Pinpoint the cell where the given text exists, returning its [x, y] midpoint coordinate. 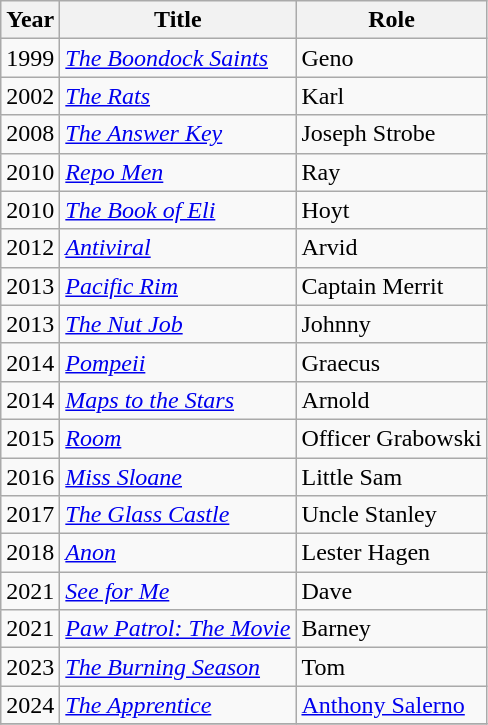
Year [30, 20]
1999 [30, 58]
Lester Hagen [392, 553]
The Book of Eli [178, 210]
2008 [30, 134]
Graecus [392, 362]
Dave [392, 591]
The Glass Castle [178, 515]
The Boondock Saints [178, 58]
Anthony Salerno [392, 705]
Antiviral [178, 248]
2024 [30, 705]
Pacific Rim [178, 286]
Ray [392, 172]
Miss Sloane [178, 477]
Hoyt [392, 210]
Officer Grabowski [392, 438]
Johnny [392, 324]
The Rats [178, 96]
The Answer Key [178, 134]
Repo Men [178, 172]
2017 [30, 515]
Karl [392, 96]
Geno [392, 58]
The Burning Season [178, 667]
2015 [30, 438]
2002 [30, 96]
Joseph Strobe [392, 134]
Arnold [392, 400]
Title [178, 20]
Barney [392, 629]
Uncle Stanley [392, 515]
The Apprentice [178, 705]
Maps to the Stars [178, 400]
2018 [30, 553]
2012 [30, 248]
Little Sam [392, 477]
Pompeii [178, 362]
Room [178, 438]
Paw Patrol: The Movie [178, 629]
See for Me [178, 591]
2016 [30, 477]
2023 [30, 667]
The Nut Job [178, 324]
Role [392, 20]
Arvid [392, 248]
Anon [178, 553]
Captain Merrit [392, 286]
Tom [392, 667]
